Return the [X, Y] coordinate for the center point of the cell that contains the specified text.  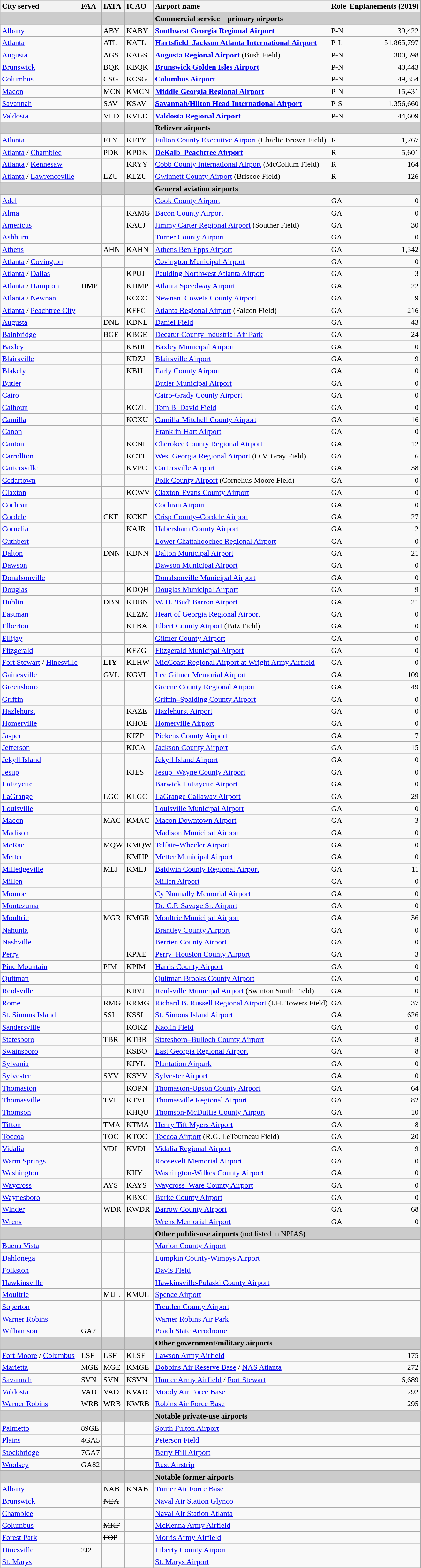
Nashville [40, 942]
BQK [113, 67]
Wrens [40, 1222]
Jasper [40, 735]
Elbert County Airport (Patz Field) [241, 626]
Quitman [40, 979]
FTY [113, 140]
Thomaston-Upson County Airport [241, 1088]
KTMA [139, 1124]
Madison Municipal Airport [241, 833]
TOC [113, 1137]
KCXU [139, 420]
KATL [139, 43]
WDR [113, 1209]
CSG [113, 79]
Southwest Georgia Regional Airport [241, 31]
Palmetto [40, 1428]
Dahlonega [40, 1258]
MGR [113, 918]
Jesup [40, 772]
Madison [40, 833]
St. Marys Airport [241, 1562]
Reidsville Municipal Airport (Swinton Smith Field) [241, 991]
Cartersville [40, 468]
VDI [113, 1149]
Pickens County Airport [241, 735]
Paulding Northwest Atlanta Airport [241, 274]
6 [384, 456]
KMAC [139, 821]
Homerville Airport [241, 723]
Reidsville [40, 991]
Baxley [40, 346]
KNAB [139, 1489]
Blairsville Airport [241, 359]
KBGE [139, 334]
Lawson Army Airfield [241, 1355]
KSSI [139, 1015]
43 [384, 322]
Blakely [40, 371]
KACJ [139, 225]
12 [384, 444]
Henry Tift Myers Airport [241, 1124]
Atlanta / Newnan [40, 298]
Gainesville [40, 675]
Dalton Municipal Airport [241, 553]
300,598 [384, 55]
1,767 [384, 140]
Claxton [40, 492]
KVDI [139, 1149]
KAJR [139, 529]
SAV [113, 103]
Americus [40, 225]
KCTJ [139, 456]
KHQU [139, 1112]
Cochran Airport [241, 504]
KMLJ [139, 869]
Douglas [40, 590]
Hartsfield–Jackson Atlanta International Airport [241, 43]
Athens Ben Epps Airport [241, 249]
KMGR [139, 918]
SSI [113, 1015]
Dalton [40, 553]
Sylvania [40, 1064]
Dr. C.P. Savage Sr. Airport [241, 905]
KPXE [139, 954]
Middle Georgia Regional Airport [241, 91]
Washington-Wilkes County Airport [241, 1173]
22 [384, 286]
Moody Air Force Base [241, 1392]
64 [384, 1088]
Blairsville [40, 359]
Chamblee [40, 1513]
South Fulton Airport [241, 1428]
KMQW [139, 845]
KTOC [139, 1137]
Milledgeville [40, 869]
89GE [90, 1428]
68 [384, 1209]
Winder [40, 1209]
KVAD [139, 1392]
30 [384, 225]
LGC [113, 796]
Liberty County Airport [241, 1550]
Ashburn [40, 237]
CKF [113, 517]
40,443 [384, 67]
Robins Air Force Base [241, 1404]
16 [384, 420]
Macon Downtown Airport [241, 821]
KSBO [139, 1051]
KOKZ [139, 1027]
KSAV [139, 103]
37 [384, 1003]
TBR [113, 1039]
MCN [113, 91]
Eastman [40, 614]
Bacon County Airport [241, 213]
Franklin-Hart Airport [241, 432]
KBHC [139, 346]
KGVL [139, 675]
KLSF [139, 1355]
City served [40, 6]
HMP [90, 286]
KJES [139, 772]
Dublin [40, 602]
Decatur County Industrial Air Park [241, 334]
Cook County Airport [241, 201]
Baldwin County Regional Airport [241, 869]
Davis Field [241, 1270]
Gilmer County Airport [241, 638]
KIIY [139, 1173]
Butler [40, 383]
Fitzgerald [40, 650]
W. H. 'Bud' Barron Airport [241, 602]
Heart of Georgia Regional Airport [241, 614]
Thomasville Regional Airport [241, 1100]
Baxley Municipal Airport [241, 346]
39,422 [384, 31]
KRVJ [139, 991]
10 [384, 1112]
11 [384, 869]
KCSG [139, 79]
Montezuma [40, 905]
Waynesboro [40, 1197]
Fitzgerald Municipal Airport [241, 650]
LaGrange Callaway Airport [241, 796]
Griffin [40, 699]
Washington [40, 1173]
KMCN [139, 91]
Turner County Airport [241, 237]
Hawkinsville [40, 1282]
Cairo-Grady County Airport [241, 395]
Vidalia [40, 1149]
Douglas Municipal Airport [241, 590]
Dawson [40, 565]
49 [384, 687]
AGS [113, 55]
Other government/military airports [241, 1343]
Plains [40, 1440]
General aviation airports [241, 189]
Cochran [40, 504]
Airport name [241, 6]
KHMP [139, 286]
KJZP [139, 735]
Rome [40, 1003]
36 [384, 918]
Morris Army Airfield [241, 1538]
Early County Airport [241, 371]
TMA [113, 1124]
AHN [113, 249]
Jekyll Island Airport [241, 760]
Statesboro [40, 1039]
East Georgia Regional Airport [241, 1051]
KWRB [139, 1404]
Swainsboro [40, 1051]
Berrien County Airport [241, 942]
Canton [40, 444]
Moultrie Municipal Airport [241, 918]
Ellijay [40, 638]
Other public-use airports (not listed in NPIAS) [241, 1234]
175 [384, 1355]
Donalsonville Municipal Airport [241, 578]
KHOE [139, 723]
Gwinnett County Airport (Briscoe Field) [241, 177]
Calhoun [40, 407]
Fulton County Executive Airport (Charlie Brown Field) [241, 140]
Marion County Airport [241, 1246]
Hazlehurst [40, 711]
KRYY [139, 164]
GA2 [90, 1331]
Greensboro [40, 687]
27 [384, 517]
PDK [113, 152]
Canon [40, 432]
216 [384, 310]
Carrollton [40, 456]
Lee Gilmer Memorial Airport [241, 675]
LaGrange [40, 796]
Sylvester Airport [241, 1076]
Thomasville [40, 1100]
McKenna Army Airfield [241, 1526]
KFZG [139, 650]
Athens [40, 249]
7GA7 [90, 1452]
Toccoa [40, 1137]
Reliever airports [241, 128]
Camilla-Mitchell County Airport [241, 420]
Atlanta Regional Airport (Falcon Field) [241, 310]
Claxton-Evans County Airport [241, 492]
Thomson-McDuffie County Airport [241, 1112]
KFFC [139, 310]
Spence Airport [241, 1294]
Tom B. David Field [241, 407]
West Georgia Regional Airport (O.V. Gray Field) [241, 456]
15,431 [384, 91]
Monroe [40, 893]
24 [384, 334]
AYS [113, 1185]
ICAO [139, 6]
DNL [113, 322]
Adel [40, 201]
Quitman Brooks County Airport [241, 979]
KCNI [139, 444]
Butler Municipal Airport [241, 383]
Nahunta [40, 930]
Habersham County Airport [241, 529]
ABY [113, 31]
KAGS [139, 55]
Griffin–Spalding County Airport [241, 699]
Woolsey [40, 1465]
KAMG [139, 213]
Thomaston [40, 1088]
Berry Hill Airport [241, 1452]
KPUJ [139, 274]
Louisville Municipal Airport [241, 808]
LaFayette [40, 784]
Perry–Houston County Airport [241, 954]
Cy Nunnally Memorial Airport [241, 893]
Rust Airstrip [241, 1465]
KCKF [139, 517]
SYV [113, 1076]
Turner Air Force Base [241, 1489]
Burke County Airport [241, 1197]
Forest Park [40, 1538]
Donalsonville [40, 578]
KRMG [139, 1003]
Roosevelt Memorial Airport [241, 1161]
LZU [113, 177]
Plantation Airpark [241, 1064]
Telfair–Wheeler Airport [241, 845]
DeKalb–Peachtree Airport [241, 152]
Dawson Municipal Airport [241, 565]
Enplanements (2019) [384, 6]
Hawkinsville-Pulaski County Airport [241, 1282]
KDBN [139, 602]
Atlanta / Lawrenceville [40, 177]
Metter Municipal Airport [241, 857]
272 [384, 1367]
Buena Vista [40, 1246]
Thomson [40, 1112]
Newnan–Coweta County Airport [241, 298]
Barwick LaFayette Airport [241, 784]
Alma [40, 213]
Hinesville [40, 1550]
20 [384, 1137]
Waycross–Ware County Airport [241, 1185]
Perry [40, 954]
Kaolin Field [241, 1027]
Cartersville Airport [241, 468]
Elberton [40, 626]
Commercial service – primary airports [241, 19]
Pine Mountain [40, 966]
Bainbridge [40, 334]
Stockbridge [40, 1452]
MidCoast Regional Airport at Wright Army Airfield [241, 663]
Atlanta / Covington [40, 261]
2J2 [90, 1550]
Warm Springs [40, 1161]
KMUL [139, 1294]
Atlanta / Hampton [40, 286]
Notable private-use airports [241, 1416]
38 [384, 468]
KJYL [139, 1064]
Warner Robins Air Park [241, 1319]
KAZE [139, 711]
49,354 [384, 79]
KDNN [139, 553]
109 [384, 675]
Vidalia Regional Airport [241, 1149]
Peterson Field [241, 1440]
Role [339, 6]
Fort Moore / Columbus [40, 1355]
15 [384, 748]
Naval Air Station Atlanta [241, 1513]
Dobbins Air Reserve Base / NAS Atlanta [241, 1367]
Cedartown [40, 480]
KSVN [139, 1380]
KVPC [139, 468]
Lower Chattahoochee Regional Airport [241, 541]
KMGE [139, 1367]
626 [384, 1015]
KBXG [139, 1197]
29 [384, 796]
DBN [113, 602]
KBQK [139, 67]
FOP [113, 1538]
P-S [339, 103]
Savannah/Hilton Head International Airport [241, 103]
82 [384, 1100]
KLZU [139, 177]
RMG [113, 1003]
5,601 [384, 152]
KFTY [139, 140]
Treutlen County Airport [241, 1307]
KWDR [139, 1209]
Hazlehurst Airport [241, 711]
McRae [40, 845]
Hunter Army Airfield / Fort Stewart [241, 1380]
KBIJ [139, 371]
KVLD [139, 116]
KDNL [139, 322]
164 [384, 164]
Wrens Memorial Airport [241, 1222]
Jefferson [40, 748]
Sandersville [40, 1027]
Cordele [40, 517]
KLHW [139, 663]
KCZL [139, 407]
Atlanta Speedway Airport [241, 286]
6,689 [384, 1380]
Notable former airports [241, 1477]
FAA [90, 6]
LIY [113, 663]
MUL [113, 1294]
1,342 [384, 249]
Augusta Regional Airport (Bush Field) [241, 55]
Peach State Aerodrome [241, 1331]
Brunswick Golden Isles Airport [241, 67]
Homerville [40, 723]
Jimmy Carter Regional Airport (Souther Field) [241, 225]
Naval Air Station Glynco [241, 1501]
295 [384, 1404]
Cairo [40, 395]
Atlanta / Peachtree City [40, 310]
Greene County Regional Airport [241, 687]
KABY [139, 31]
Atlanta / Dallas [40, 274]
Valdosta Regional Airport [241, 116]
Camilla [40, 420]
KMHP [139, 857]
KEZM [139, 614]
Folkston [40, 1270]
1,356,660 [384, 103]
7 [384, 735]
KPIM [139, 966]
KJCA [139, 748]
Tifton [40, 1124]
IATA [113, 6]
Brantley County Airport [241, 930]
KCWV [139, 492]
Jekyll Island [40, 760]
Richard B. Russell Regional Airport (J.H. Towers Field) [241, 1003]
Daniel Field [241, 322]
Statesboro–Bulloch County Airport [241, 1039]
Cobb County International Airport (McCollum Field) [241, 164]
St. Marys [40, 1562]
BGE [113, 334]
Cuthbert [40, 541]
51,865,797 [384, 43]
GA82 [90, 1465]
Millen [40, 881]
Cherokee County Regional Airport [241, 444]
2 [384, 529]
Millen Airport [241, 881]
NAB [113, 1489]
St. Simons Island [40, 1015]
KEBA [139, 626]
KCCO [139, 298]
KDQH [139, 590]
4GA5 [90, 1440]
PIM [113, 966]
44,609 [384, 116]
Cornelia [40, 529]
Crisp County–Cordele Airport [241, 517]
Fort Stewart / Hinesville [40, 663]
St. Simons Island Airport [241, 1015]
292 [384, 1392]
Louisville [40, 808]
Toccoa Airport (R.G. LeTourneau Field) [241, 1137]
KPDK [139, 152]
GVL [113, 675]
KDZJ [139, 359]
P-L [339, 43]
Jackson County Airport [241, 748]
Marietta [40, 1367]
Metter [40, 857]
KLGC [139, 796]
Covington Municipal Airport [241, 261]
Polk County Airport (Cornelius Moore Field) [241, 480]
Jesup–Wayne County Airport [241, 772]
DNN [113, 553]
KAYS [139, 1185]
MAC [113, 821]
Harris County Airport [241, 966]
ATL [113, 43]
MQW [113, 845]
KOPN [139, 1088]
126 [384, 177]
Soperton [40, 1307]
Atlanta / Chamblee [40, 152]
Lumpkin County-Wimpys Airport [241, 1258]
MLJ [113, 869]
Columbus Airport [241, 79]
KAHN [139, 249]
Barrow County Airport [241, 1209]
MKF [113, 1526]
Williamson [40, 1331]
Waycross [40, 1185]
VLD [113, 116]
Sylvester [40, 1076]
KSYV [139, 1076]
KTVI [139, 1100]
NEA [113, 1501]
TVI [113, 1100]
KTBR [139, 1039]
Atlanta / Kennesaw [40, 164]
